Return (x, y) of the center of cell containing provided text 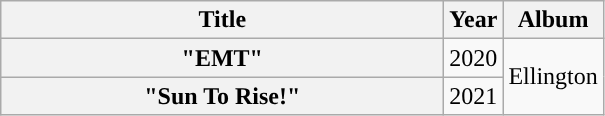
Title (222, 20)
Ellington (553, 77)
"Sun To Rise!" (222, 96)
"EMT" (222, 58)
Year (474, 20)
2020 (474, 58)
2021 (474, 96)
Album (553, 20)
